Output the [x, y] coordinate of the center of the cell containing the given text.  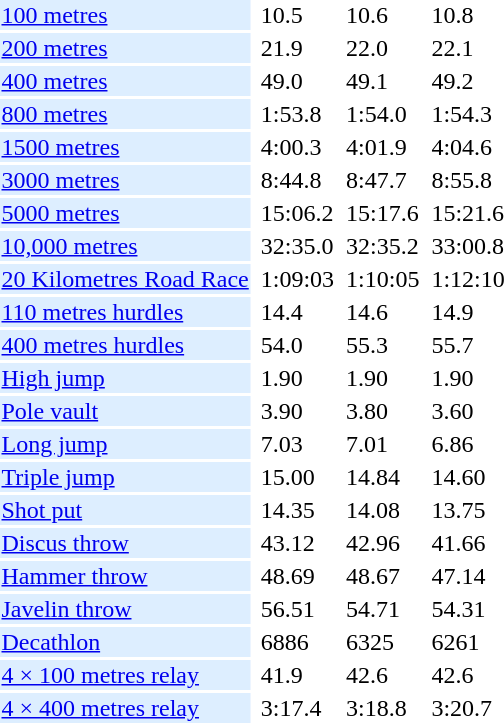
5000 metres [125, 213]
42.96 [383, 543]
3:18.8 [383, 708]
Decathlon [125, 642]
49.1 [383, 81]
400 metres hurdles [125, 345]
14.08 [383, 510]
1:10:05 [383, 279]
7.01 [383, 444]
48.69 [297, 576]
Triple jump [125, 477]
22.0 [383, 48]
Pole vault [125, 411]
10,000 metres [125, 246]
14.6 [383, 312]
7.03 [297, 444]
1:54.0 [383, 114]
54.0 [297, 345]
6886 [297, 642]
20 Kilometres Road Race [125, 279]
15.00 [297, 477]
43.12 [297, 543]
32:35.0 [297, 246]
41.9 [297, 675]
8:44.8 [297, 180]
Javelin throw [125, 609]
200 metres [125, 48]
1:09:03 [297, 279]
3.80 [383, 411]
4 × 100 metres relay [125, 675]
Hammer throw [125, 576]
Long jump [125, 444]
Shot put [125, 510]
42.6 [383, 675]
14.4 [297, 312]
15:17.6 [383, 213]
10.6 [383, 15]
110 metres hurdles [125, 312]
14.35 [297, 510]
3.90 [297, 411]
400 metres [125, 81]
21.9 [297, 48]
32:35.2 [383, 246]
15:06.2 [297, 213]
14.84 [383, 477]
100 metres [125, 15]
48.67 [383, 576]
Discus throw [125, 543]
1500 metres [125, 147]
800 metres [125, 114]
4 × 400 metres relay [125, 708]
4:01.9 [383, 147]
1:53.8 [297, 114]
3000 metres [125, 180]
10.5 [297, 15]
4:00.3 [297, 147]
49.0 [297, 81]
8:47.7 [383, 180]
6325 [383, 642]
56.51 [297, 609]
3:17.4 [297, 708]
High jump [125, 378]
54.71 [383, 609]
55.3 [383, 345]
